Capture the cell that displays the provided text and extract its [x, y] central coordinate. 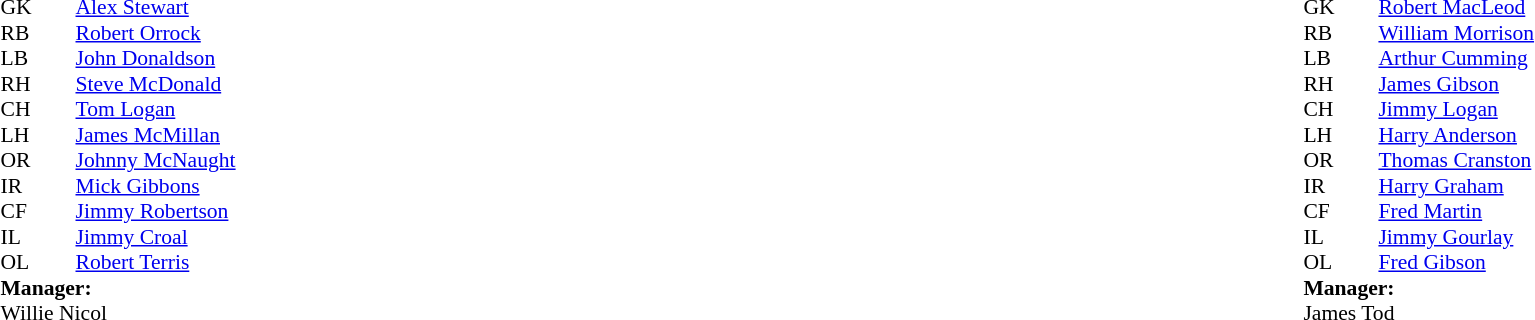
Jimmy Croal [156, 237]
Harry Graham [1456, 186]
William Morrison [1456, 33]
Jimmy Gourlay [1456, 237]
Arthur Cumming [1456, 59]
Jimmy Logan [1456, 109]
Robert Terris [156, 263]
Steve McDonald [156, 84]
Harry Anderson [1456, 135]
James McMillan [156, 135]
John Donaldson [156, 59]
James Gibson [1456, 84]
Robert Orrock [156, 33]
Tom Logan [156, 109]
Jimmy Robertson [156, 211]
Thomas Cranston [1456, 161]
Mick Gibbons [156, 186]
Fred Martin [1456, 211]
Fred Gibson [1456, 263]
Johnny McNaught [156, 161]
